Scan for the cell matching the given text and deliver its [x, y] coordinate at center. 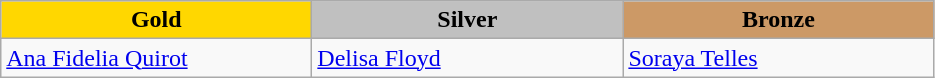
Delisa Floyd [468, 58]
Gold [156, 20]
Silver [468, 20]
Ana Fidelia Quirot [156, 58]
Bronze [778, 20]
Soraya Telles [778, 58]
